Output the (X, Y) coordinate of the center of the cell containing the given text.  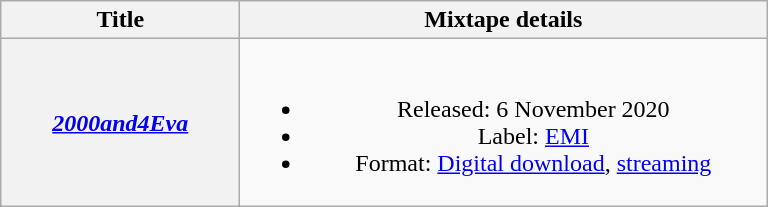
Released: 6 November 2020Label: EMIFormat: Digital download, streaming (504, 122)
Title (120, 20)
Mixtape details (504, 20)
2000and4Eva (120, 122)
